Return the (X, Y) coordinate for the center point of the cell that contains the specified text.  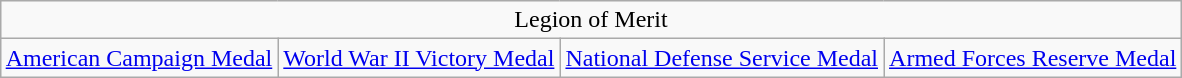
World War II Victory Medal (419, 58)
Armed Forces Reserve Medal (1033, 58)
American Campaign Medal (139, 58)
Legion of Merit (591, 20)
National Defense Service Medal (722, 58)
